For the text-containing cell, return its midpoint in [X, Y] coordinate format. 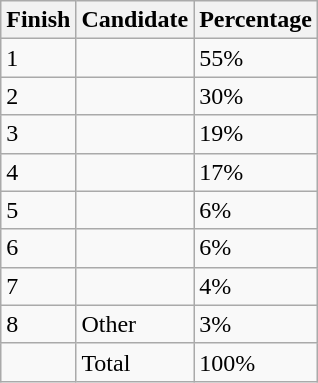
17% [256, 172]
6 [38, 248]
Other [135, 324]
Percentage [256, 20]
4% [256, 286]
5 [38, 210]
Total [135, 362]
55% [256, 58]
3 [38, 134]
100% [256, 362]
7 [38, 286]
3% [256, 324]
Candidate [135, 20]
30% [256, 96]
8 [38, 324]
19% [256, 134]
Finish [38, 20]
1 [38, 58]
4 [38, 172]
2 [38, 96]
